Return the [X, Y] coordinate for the center point of the cell that contains the specified text.  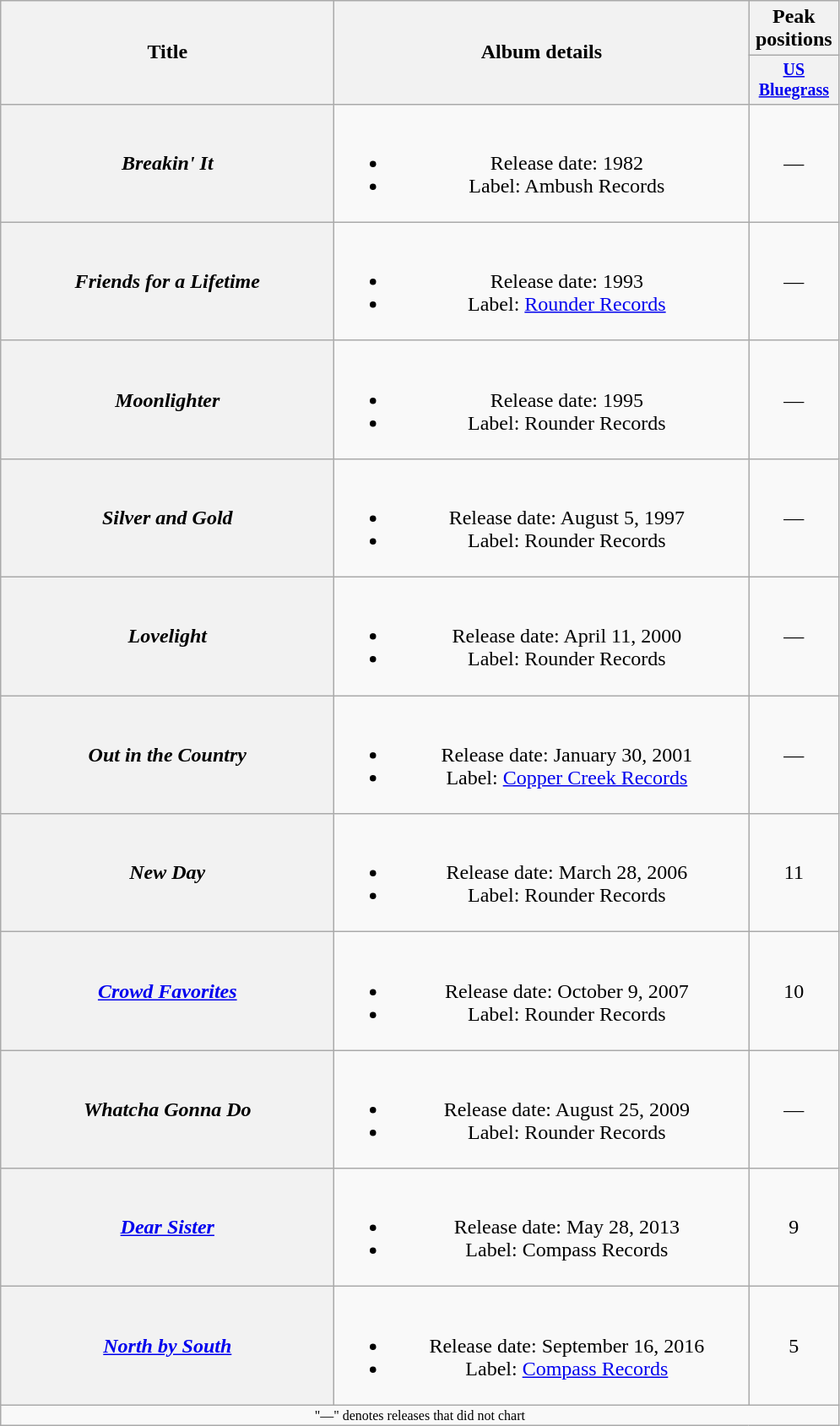
Dear Sister [167, 1228]
9 [794, 1228]
Release date: January 30, 2001Label: Copper Creek Records [542, 755]
Lovelight [167, 637]
Whatcha Gonna Do [167, 1109]
Crowd Favorites [167, 991]
Moonlighter [167, 399]
Release date: 1995Label: Rounder Records [542, 399]
5 [794, 1346]
Release date: August 5, 1997Label: Rounder Records [542, 518]
Release date: March 28, 2006Label: Rounder Records [542, 873]
Release date: May 28, 2013Label: Compass Records [542, 1228]
Out in the Country [167, 755]
US Bluegrass [794, 79]
New Day [167, 873]
11 [794, 873]
Title [167, 52]
North by South [167, 1346]
10 [794, 991]
Release date: 1993Label: Rounder Records [542, 281]
Release date: August 25, 2009Label: Rounder Records [542, 1109]
Friends for a Lifetime [167, 281]
Release date: April 11, 2000Label: Rounder Records [542, 637]
Album details [542, 52]
Release date: 1982Label: Ambush Records [542, 163]
Breakin' It [167, 163]
Release date: October 9, 2007Label: Rounder Records [542, 991]
Release date: September 16, 2016Label: Compass Records [542, 1346]
Silver and Gold [167, 518]
"—" denotes releases that did not chart [420, 1415]
Peak positions [794, 29]
